Extract the (X, Y) coordinate from the center of the cell holding the provided text.  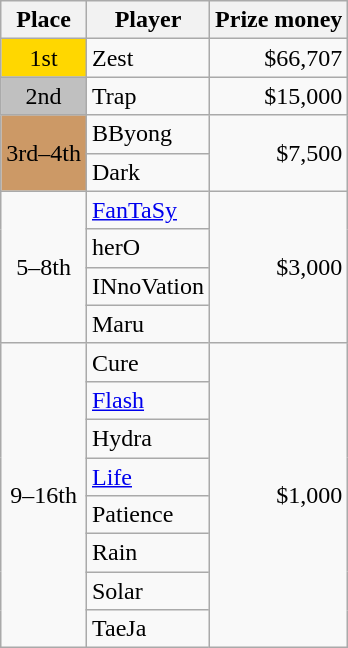
BByong (148, 134)
TaeJa (148, 629)
1st (44, 58)
$3,000 (279, 267)
3rd–4th (44, 153)
Hydra (148, 438)
INnoVation (148, 286)
Dark (148, 172)
$66,707 (279, 58)
Zest (148, 58)
2nd (44, 96)
$15,000 (279, 96)
Life (148, 477)
9–16th (44, 495)
Flash (148, 400)
Patience (148, 515)
FanTaSy (148, 210)
$7,500 (279, 153)
$1,000 (279, 495)
Cure (148, 362)
Solar (148, 591)
Player (148, 20)
Trap (148, 96)
herO (148, 248)
Maru (148, 324)
Rain (148, 553)
Prize money (279, 20)
5–8th (44, 267)
Place (44, 20)
